Extract the (x, y) coordinate from the center of the cell holding the provided text.  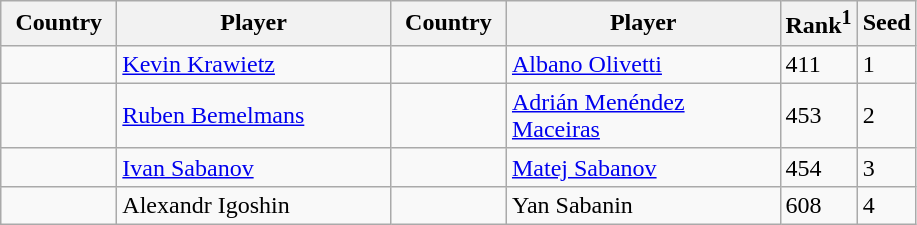
Seed (886, 24)
Adrián Menéndez Maceiras (643, 116)
454 (818, 167)
Albano Olivetti (643, 64)
Ruben Bemelmans (254, 116)
Kevin Krawietz (254, 64)
411 (818, 64)
Matej Sabanov (643, 167)
Yan Sabanin (643, 205)
Rank1 (818, 24)
Ivan Sabanov (254, 167)
1 (886, 64)
608 (818, 205)
Alexandr Igoshin (254, 205)
453 (818, 116)
2 (886, 116)
3 (886, 167)
4 (886, 205)
